Extract the (x, y) coordinate from the center of the cell holding the provided text.  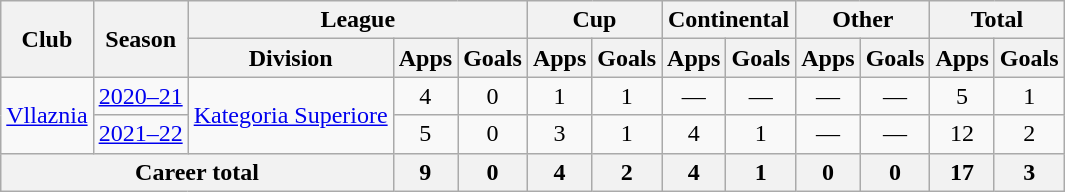
Season (140, 39)
2021–22 (140, 134)
12 (962, 134)
Other (863, 20)
2020–21 (140, 96)
Cup (594, 20)
Career total (197, 172)
Kategoria Superiore (290, 115)
Continental (729, 20)
17 (962, 172)
Club (47, 39)
Total (997, 20)
Division (290, 58)
9 (425, 172)
League (358, 20)
Vllaznia (47, 115)
